Extract the [X, Y] coordinate from the center of the cell holding the provided text.  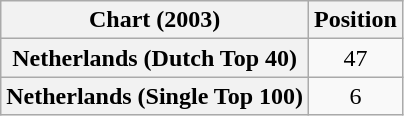
Position [356, 20]
Chart (2003) [155, 20]
6 [356, 96]
47 [356, 58]
Netherlands (Dutch Top 40) [155, 58]
Netherlands (Single Top 100) [155, 96]
